Scan for the cell matching the given text and deliver its (X, Y) coordinate at center. 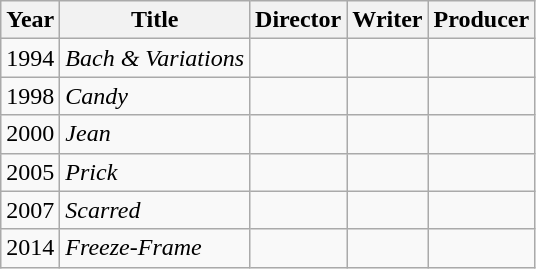
Bach & Variations (155, 58)
Producer (482, 20)
2007 (30, 210)
Prick (155, 172)
Scarred (155, 210)
Candy (155, 96)
2014 (30, 248)
1998 (30, 96)
2000 (30, 134)
Title (155, 20)
Writer (388, 20)
2005 (30, 172)
1994 (30, 58)
Jean (155, 134)
Year (30, 20)
Director (298, 20)
Freeze-Frame (155, 248)
